Find where the given text appears and provide that cell's center as [x, y] coordinate. 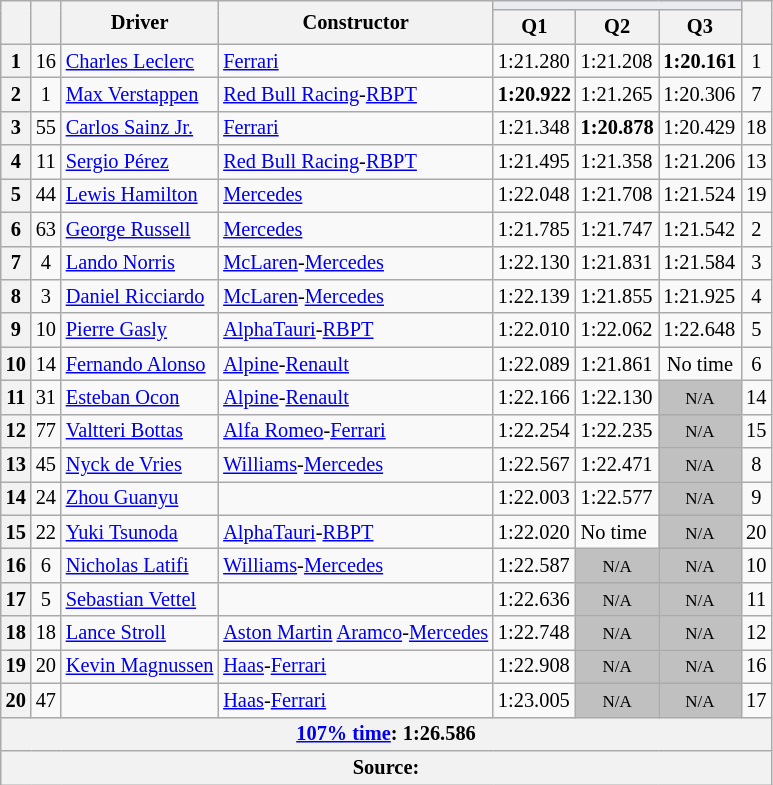
1:22.636 [534, 599]
Fernando Alonso [140, 364]
1:20.306 [700, 94]
1:21.584 [700, 263]
1:21.855 [618, 296]
24 [46, 498]
1:21.831 [618, 263]
Lando Norris [140, 263]
1:22.748 [534, 633]
107% time: 1:26.586 [386, 734]
1:22.648 [700, 330]
Sergio Pérez [140, 162]
Yuki Tsunoda [140, 532]
1:22.908 [534, 666]
1:22.254 [534, 431]
Nyck de Vries [140, 465]
31 [46, 397]
55 [46, 128]
Q3 [700, 27]
George Russell [140, 229]
1:21.747 [618, 229]
Aston Martin Aramco-Mercedes [356, 633]
1:21.280 [534, 61]
Zhou Guanyu [140, 498]
1:20.922 [534, 94]
44 [46, 195]
1:21.785 [534, 229]
1:22.587 [534, 565]
1:20.429 [700, 128]
1:21.542 [700, 229]
1:22.089 [534, 364]
1:22.003 [534, 498]
1:20.878 [618, 128]
Driver [140, 22]
1:21.265 [618, 94]
Daniel Ricciardo [140, 296]
77 [46, 431]
Charles Leclerc [140, 61]
1:22.567 [534, 465]
Kevin Magnussen [140, 666]
Esteban Ocon [140, 397]
Source: [386, 767]
1:22.048 [534, 195]
63 [46, 229]
Nicholas Latifi [140, 565]
Lewis Hamilton [140, 195]
47 [46, 700]
1:22.471 [618, 465]
45 [46, 465]
1:22.166 [534, 397]
Q2 [618, 27]
1:21.348 [534, 128]
1:21.495 [534, 162]
1:23.005 [534, 700]
Carlos Sainz Jr. [140, 128]
1:22.577 [618, 498]
1:22.062 [618, 330]
1:22.010 [534, 330]
Pierre Gasly [140, 330]
1:21.208 [618, 61]
1:21.861 [618, 364]
1:22.235 [618, 431]
1:21.925 [700, 296]
Lance Stroll [140, 633]
Constructor [356, 22]
Max Verstappen [140, 94]
1:22.020 [534, 532]
1:21.524 [700, 195]
1:21.708 [618, 195]
Q1 [534, 27]
Sebastian Vettel [140, 599]
Alfa Romeo-Ferrari [356, 431]
1:22.139 [534, 296]
1:21.358 [618, 162]
1:21.206 [700, 162]
1:20.161 [700, 61]
22 [46, 532]
Valtteri Bottas [140, 431]
